Return [X, Y] of the center of cell containing provided text 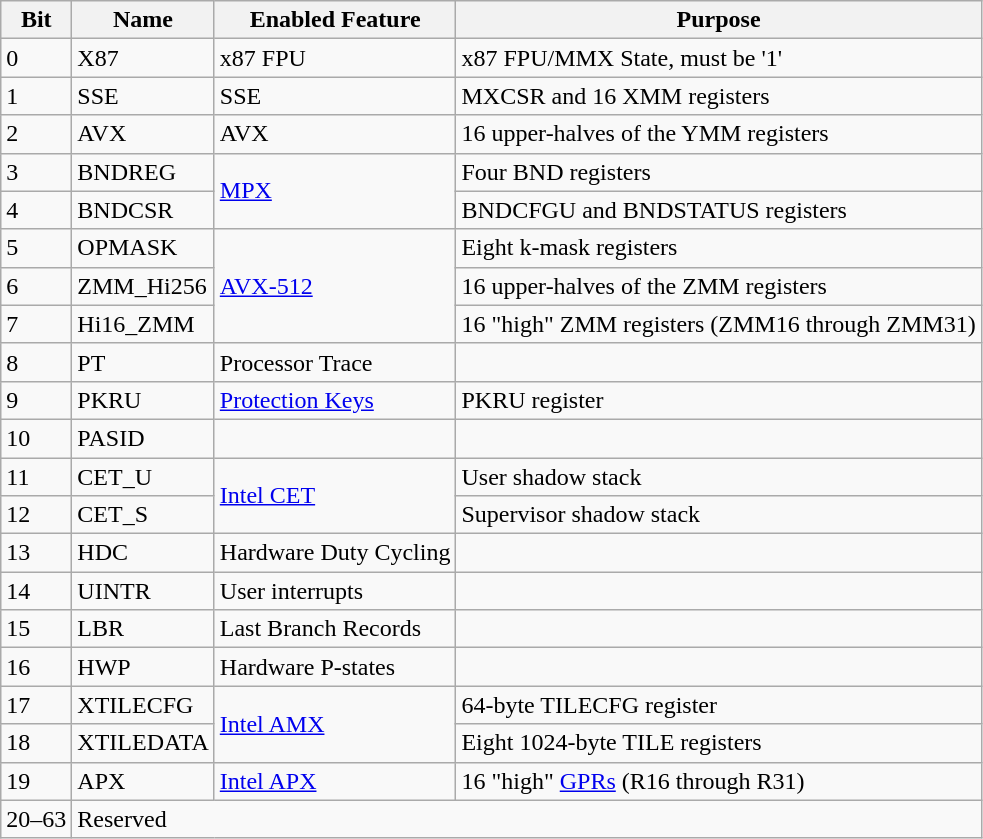
20–63 [36, 819]
Hi16_ZMM [143, 324]
x87 FPU/MMX State, must be '1' [718, 58]
9 [36, 400]
11 [36, 477]
MXCSR and 16 XMM registers [718, 96]
16 upper-halves of the YMM registers [718, 134]
4 [36, 210]
XTILECFG [143, 705]
PKRU register [718, 400]
18 [36, 743]
Eight k-mask registers [718, 248]
16 "high" ZMM registers (ZMM16 through ZMM31) [718, 324]
x87 FPU [335, 58]
17 [36, 705]
Processor Trace [335, 362]
1 [36, 96]
PASID [143, 438]
AVX-512 [335, 286]
Protection Keys [335, 400]
10 [36, 438]
Intel CET [335, 496]
5 [36, 248]
HWP [143, 667]
0 [36, 58]
14 [36, 591]
13 [36, 553]
16 upper-halves of the ZMM registers [718, 286]
CET_U [143, 477]
BNDCSR [143, 210]
PKRU [143, 400]
16 "high" GPRs (R16 through R31) [718, 781]
Hardware P-states [335, 667]
MPX [335, 191]
19 [36, 781]
Four BND registers [718, 172]
XTILEDATA [143, 743]
CET_S [143, 515]
2 [36, 134]
OPMASK [143, 248]
12 [36, 515]
8 [36, 362]
Bit [36, 20]
Last Branch Records [335, 629]
64-byte TILECFG register [718, 705]
16 [36, 667]
6 [36, 286]
BNDCFGU and BNDSTATUS registers [718, 210]
LBR [143, 629]
X87 [143, 58]
Intel APX [335, 781]
BNDREG [143, 172]
PT [143, 362]
UINTR [143, 591]
User shadow stack [718, 477]
3 [36, 172]
15 [36, 629]
Eight 1024-byte TILE registers [718, 743]
APX [143, 781]
User interrupts [335, 591]
Enabled Feature [335, 20]
Hardware Duty Cycling [335, 553]
ZMM_Hi256 [143, 286]
HDC [143, 553]
7 [36, 324]
Purpose [718, 20]
Supervisor shadow stack [718, 515]
Name [143, 20]
Intel AMX [335, 724]
Reserved [526, 819]
